Provide the (X, Y) coordinate of the cell's center where the given text is located.  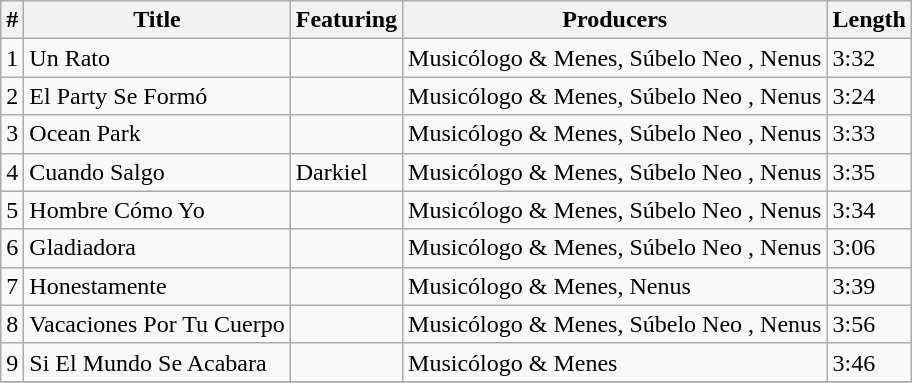
1 (12, 58)
Un Rato (157, 58)
3:32 (869, 58)
Ocean Park (157, 134)
3:06 (869, 248)
4 (12, 172)
8 (12, 324)
6 (12, 248)
7 (12, 286)
5 (12, 210)
Musicólogo & Menes (615, 362)
Producers (615, 20)
Si El Mundo Se Acabara (157, 362)
2 (12, 96)
Title (157, 20)
Honestamente (157, 286)
Length (869, 20)
Hombre Cómo Yo (157, 210)
# (12, 20)
3:46 (869, 362)
Musicólogo & Menes, Nenus (615, 286)
El Party Se Formó (157, 96)
Gladiadora (157, 248)
Cuando Salgo (157, 172)
Darkiel (346, 172)
9 (12, 362)
3:34 (869, 210)
Vacaciones Por Tu Cuerpo (157, 324)
Featuring (346, 20)
3:35 (869, 172)
3:39 (869, 286)
3:33 (869, 134)
3:24 (869, 96)
3 (12, 134)
3:56 (869, 324)
